Determine the (X, Y) coordinate at the center of the cell enclosing the given text.  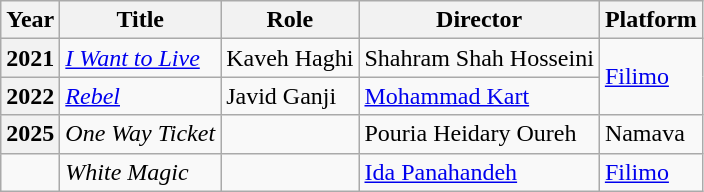
Javid Ganji (290, 96)
Rebel (140, 96)
Shahram Shah Hosseini (479, 58)
Pouria Heidary Oureh (479, 134)
Director (479, 20)
2021 (30, 58)
Kaveh Haghi (290, 58)
I Want to Live (140, 58)
Year (30, 20)
Ida Panahandeh (479, 172)
2022 (30, 96)
Mohammad Kart (479, 96)
Role (290, 20)
Platform (650, 20)
Title (140, 20)
White Magic (140, 172)
Namava (650, 134)
2025 (30, 134)
One Way Ticket (140, 134)
